Scan for the cell matching the given text and deliver its (x, y) coordinate at center. 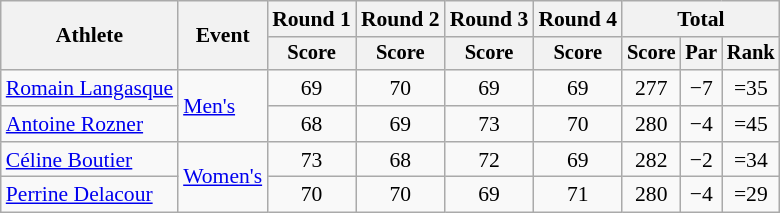
=29 (751, 195)
71 (578, 195)
Perrine Delacour (90, 195)
Antoine Rozner (90, 124)
72 (490, 160)
=45 (751, 124)
Athlete (90, 36)
Round 1 (312, 19)
Round 3 (490, 19)
−7 (701, 88)
Romain Langasque (90, 88)
282 (651, 160)
−2 (701, 160)
Rank (751, 54)
=35 (751, 88)
Total (701, 19)
Round 4 (578, 19)
Women's (222, 178)
Par (701, 54)
277 (651, 88)
Round 2 (400, 19)
Event (222, 36)
Céline Boutier (90, 160)
=34 (751, 160)
Men's (222, 106)
